Pinpoint the cell where the given text exists, returning its (x, y) midpoint coordinate. 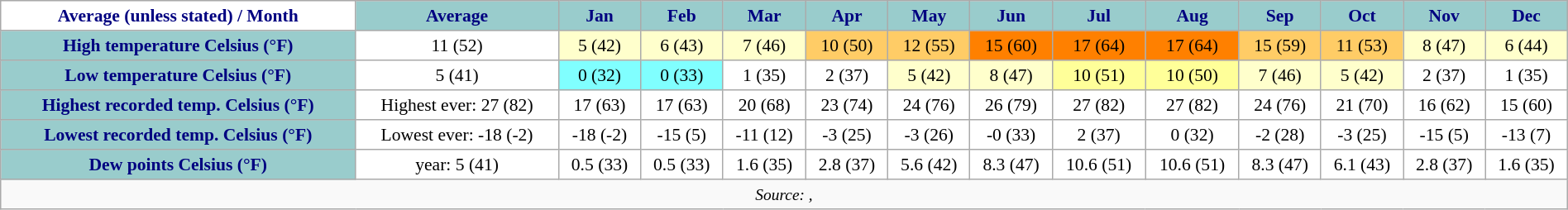
-3 (26) (930, 135)
May (930, 16)
-11 (12) (764, 135)
5 (41) (457, 75)
Lowest recorded temp. Celsius (°F) (179, 135)
Low temperature Celsius (°F) (179, 75)
12 (55) (930, 45)
26 (79) (1011, 105)
Jun (1011, 16)
High temperature Celsius (°F) (179, 45)
11 (53) (1361, 45)
Jul (1098, 16)
Sep (1280, 16)
Feb (681, 16)
Nov (1444, 16)
Average (unless stated) / Month (179, 16)
-18 (-2) (599, 135)
6.1 (43) (1361, 165)
23 (74) (847, 105)
21 (70) (1361, 105)
6 (44) (1527, 45)
Average (457, 16)
Dew points Celsius (°F) (179, 165)
0 (33) (681, 75)
Source: , (784, 193)
Mar (764, 16)
-0 (33) (1011, 135)
year: 5 (41) (457, 165)
5.6 (42) (930, 165)
6 (43) (681, 45)
10 (51) (1098, 75)
Jan (599, 16)
15 (59) (1280, 45)
-13 (7) (1527, 135)
-2 (28) (1280, 135)
Lowest ever: -18 (-2) (457, 135)
Dec (1527, 16)
Apr (847, 16)
Aug (1193, 16)
Highest recorded temp. Celsius (°F) (179, 105)
20 (68) (764, 105)
16 (62) (1444, 105)
Highest ever: 27 (82) (457, 105)
11 (52) (457, 45)
Oct (1361, 16)
